Provide the [X, Y] coordinate of the cell's center where the given text is located.  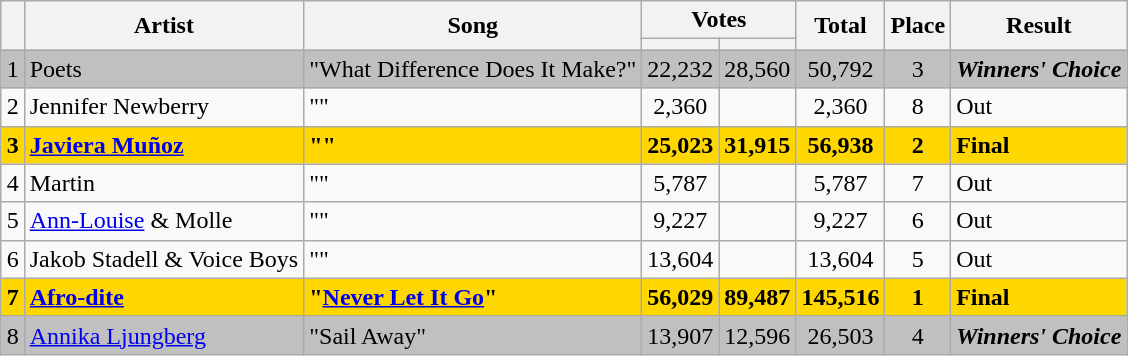
Song [473, 26]
31,915 [758, 145]
13,907 [680, 335]
Place [918, 26]
28,560 [758, 69]
26,503 [840, 335]
Martin [164, 183]
Annika Ljungberg [164, 335]
25,023 [680, 145]
89,487 [758, 297]
Result [1039, 26]
22,232 [680, 69]
"Sail Away" [473, 335]
Afro-dite [164, 297]
12,596 [758, 335]
Poets [164, 69]
56,029 [680, 297]
56,938 [840, 145]
Jakob Stadell & Voice Boys [164, 259]
145,516 [840, 297]
Jennifer Newberry [164, 107]
Artist [164, 26]
Total [840, 26]
"Never Let It Go" [473, 297]
Ann-Louise & Molle [164, 221]
"What Difference Does It Make?" [473, 69]
Javiera Muñoz [164, 145]
Votes [719, 20]
50,792 [840, 69]
